Extract the (x, y) coordinate from the center of the cell holding the provided text.  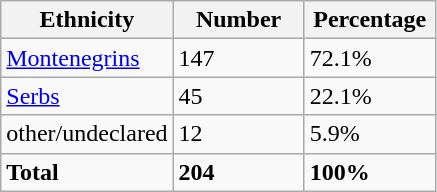
Percentage (370, 20)
45 (238, 96)
204 (238, 172)
Montenegrins (87, 58)
100% (370, 172)
12 (238, 134)
Ethnicity (87, 20)
other/undeclared (87, 134)
Total (87, 172)
72.1% (370, 58)
5.9% (370, 134)
22.1% (370, 96)
Serbs (87, 96)
Number (238, 20)
147 (238, 58)
